Scan for the cell matching the given text and deliver its (X, Y) coordinate at center. 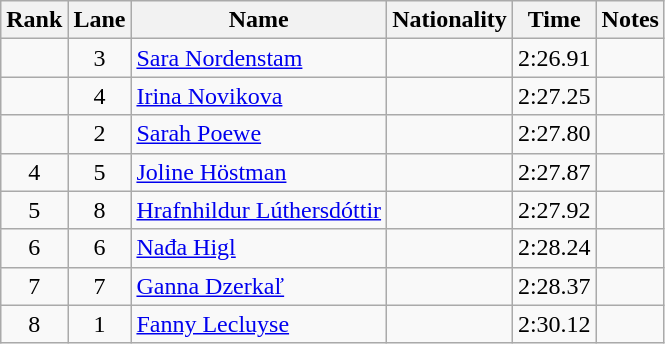
2:28.24 (554, 248)
Sarah Poewe (259, 134)
2 (100, 134)
Fanny Lecluyse (259, 324)
Nationality (450, 20)
Hrafnhildur Lúthersdóttir (259, 210)
Sara Nordenstam (259, 58)
2:27.80 (554, 134)
Nađa Higl (259, 248)
3 (100, 58)
2:27.92 (554, 210)
Notes (630, 20)
Ganna Dzerkaľ (259, 286)
Irina Novikova (259, 96)
Lane (100, 20)
Rank (34, 20)
2:26.91 (554, 58)
2:27.87 (554, 172)
2:28.37 (554, 286)
2:30.12 (554, 324)
Name (259, 20)
2:27.25 (554, 96)
Joline Höstman (259, 172)
1 (100, 324)
Time (554, 20)
